Provide the (X, Y) coordinate of the cell's center where the given text is located.  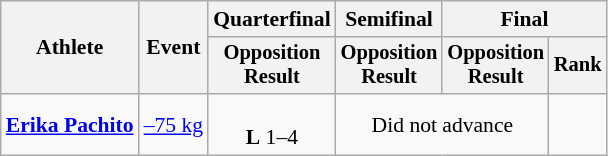
–75 kg (174, 124)
Quarterfinal (272, 19)
Final (524, 19)
Erika Pachito (70, 124)
Rank (578, 66)
Semifinal (390, 19)
Did not advance (442, 124)
Athlete (70, 48)
L 1–4 (272, 124)
Event (174, 48)
